Return [x, y] of the center of cell containing provided text 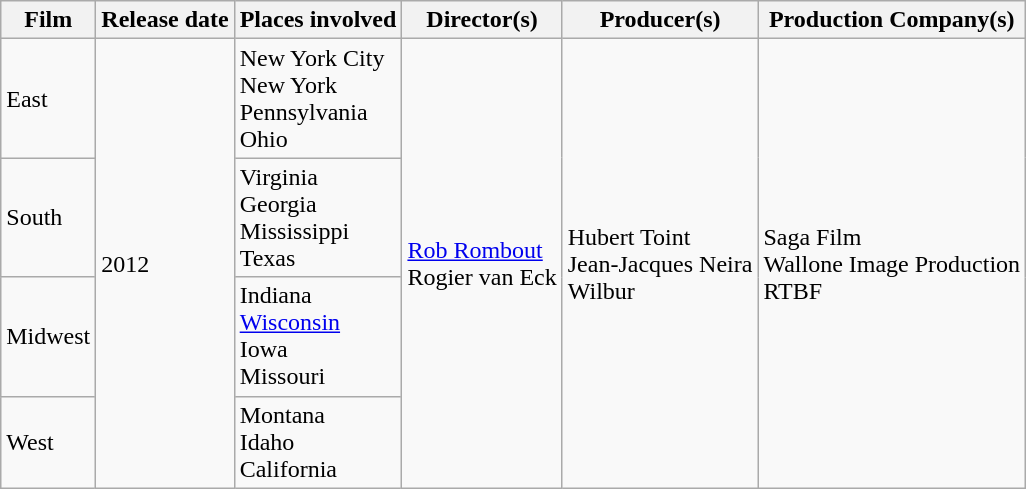
Producer(s) [660, 20]
VirginiaGeorgiaMississippiTexas [318, 218]
Production Company(s) [892, 20]
Saga FilmWallone Image ProductionRTBF [892, 264]
Rob RomboutRogier van Eck [482, 264]
Places involved [318, 20]
Release date [165, 20]
2012 [165, 264]
Director(s) [482, 20]
Film [48, 20]
Hubert TointJean-Jacques NeiraWilbur [660, 264]
MontanaIdahoCalifornia [318, 442]
Midwest [48, 336]
South [48, 218]
IndianaWisconsinIowaMissouri [318, 336]
East [48, 98]
West [48, 442]
New York CityNew YorkPennsylvaniaOhio [318, 98]
